Return [x, y] of the center of cell containing provided text 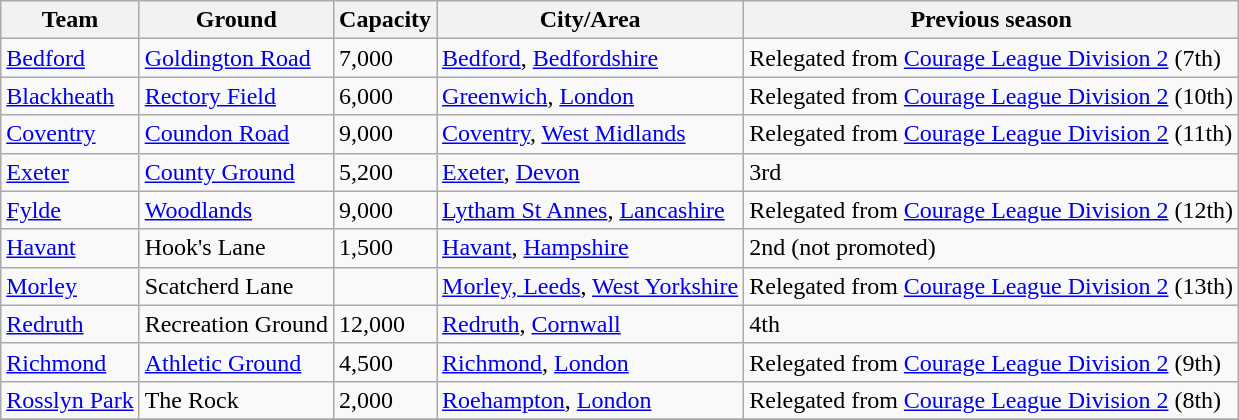
Richmond, London [590, 362]
Recreation Ground [236, 324]
Rectory Field [236, 96]
The Rock [236, 400]
2,000 [386, 400]
Goldington Road [236, 58]
County Ground [236, 172]
Relegated from Courage League Division 2 (9th) [992, 362]
Bedford [70, 58]
Lytham St Annes, Lancashire [590, 210]
Coventry [70, 134]
Hook's Lane [236, 248]
Woodlands [236, 210]
5,200 [386, 172]
Relegated from Courage League Division 2 (7th) [992, 58]
Redruth [70, 324]
Havant [70, 248]
Fylde [70, 210]
Team [70, 20]
Greenwich, London [590, 96]
1,500 [386, 248]
4th [992, 324]
Capacity [386, 20]
Morley [70, 286]
Havant, Hampshire [590, 248]
Athletic Ground [236, 362]
6,000 [386, 96]
Relegated from Courage League Division 2 (10th) [992, 96]
7,000 [386, 58]
Rosslyn Park [70, 400]
Relegated from Courage League Division 2 (11th) [992, 134]
Blackheath [70, 96]
Relegated from Courage League Division 2 (8th) [992, 400]
Relegated from Courage League Division 2 (13th) [992, 286]
4,500 [386, 362]
Bedford, Bedfordshire [590, 58]
City/Area [590, 20]
2nd (not promoted) [992, 248]
12,000 [386, 324]
Ground [236, 20]
Roehampton, London [590, 400]
Exeter, Devon [590, 172]
Redruth, Cornwall [590, 324]
Coundon Road [236, 134]
Coventry, West Midlands [590, 134]
3rd [992, 172]
Relegated from Courage League Division 2 (12th) [992, 210]
Exeter [70, 172]
Previous season [992, 20]
Richmond [70, 362]
Morley, Leeds, West Yorkshire [590, 286]
Scatcherd Lane [236, 286]
